Identify which cell holds the provided text, then report its (X, Y) central coordinate. 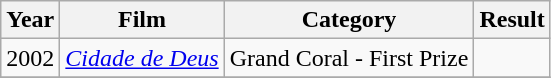
Cidade de Deus (142, 58)
Category (349, 20)
Film (142, 20)
Grand Coral - First Prize (349, 58)
2002 (30, 58)
Year (30, 20)
Result (512, 20)
